Scan for the cell matching the given text and deliver its [X, Y] coordinate at center. 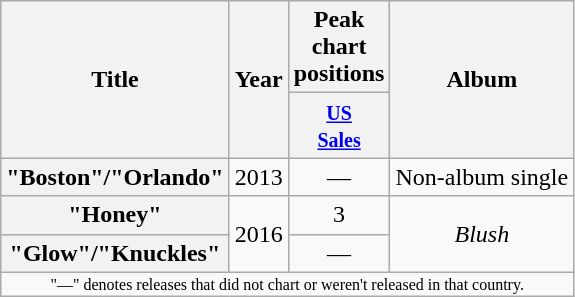
2016 [258, 234]
"Glow"/"Knuckles" [115, 253]
"—" denotes releases that did not chart or weren't released in that country. [288, 284]
3 [339, 215]
Title [115, 80]
Blush [482, 234]
2013 [258, 177]
Album [482, 80]
Year [258, 80]
Non-album single [482, 177]
"Boston"/"Orlando" [115, 177]
Peak chartpositions [339, 47]
USSales [339, 126]
"Honey" [115, 215]
